Identify which cell holds the provided text, then report its (x, y) central coordinate. 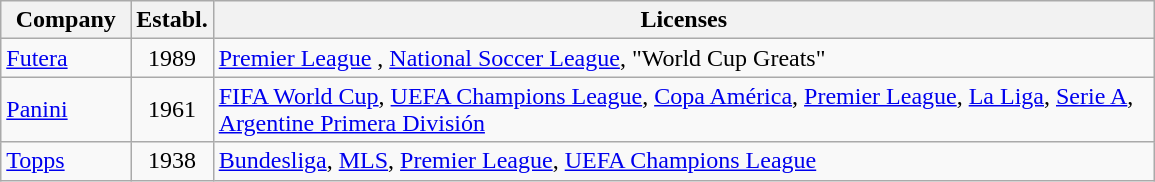
Licenses (684, 20)
Topps (66, 161)
Company (66, 20)
1961 (172, 110)
1938 (172, 161)
Bundesliga, MLS, Premier League, UEFA Champions League (684, 161)
Establ. (172, 20)
1989 (172, 58)
Premier League , National Soccer League, "World Cup Greats" (684, 58)
FIFA World Cup, UEFA Champions League, Copa América, Premier League, La Liga, Serie A, Argentine Primera División (684, 110)
Panini (66, 110)
Futera (66, 58)
